Find where the given text appears and provide that cell's center as [X, Y] coordinate. 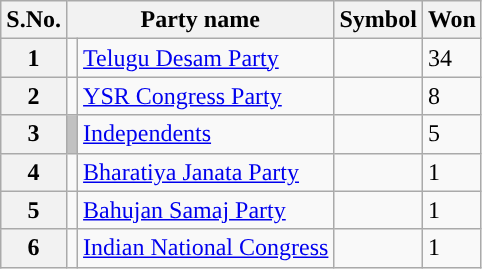
Symbol [378, 20]
6 [34, 248]
Won [452, 20]
Indian National Congress [206, 248]
34 [452, 58]
3 [34, 134]
4 [34, 172]
Bharatiya Janata Party [206, 172]
Telugu Desam Party [206, 58]
Independents [206, 134]
2 [34, 96]
S.No. [34, 20]
Bahujan Samaj Party [206, 210]
YSR Congress Party [206, 96]
8 [452, 96]
Party name [200, 20]
